Capture the cell that displays the provided text and extract its (x, y) central coordinate. 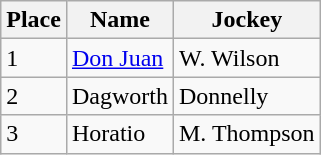
Dagworth (120, 96)
Jockey (246, 20)
2 (34, 96)
Horatio (120, 134)
Place (34, 20)
1 (34, 58)
M. Thompson (246, 134)
3 (34, 134)
Name (120, 20)
Don Juan (120, 58)
Donnelly (246, 96)
W. Wilson (246, 58)
